Return the [X, Y] coordinate for the center point of the cell that contains the specified text.  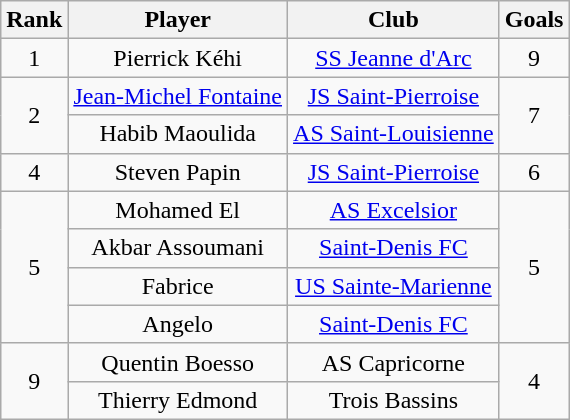
Trois Bassins [394, 400]
Fabrice [178, 286]
AS Excelsior [394, 210]
Angelo [178, 324]
Club [394, 20]
US Sainte-Marienne [394, 286]
AS Saint-Louisienne [394, 134]
Steven Papin [178, 172]
Habib Maoulida [178, 134]
Rank [34, 20]
AS Capricorne [394, 362]
Player [178, 20]
1 [34, 58]
Pierrick Kéhi [178, 58]
Thierry Edmond [178, 400]
6 [534, 172]
Jean-Michel Fontaine [178, 96]
Mohamed El [178, 210]
Akbar Assoumani [178, 248]
2 [34, 115]
Quentin Boesso [178, 362]
Goals [534, 20]
7 [534, 115]
SS Jeanne d'Arc [394, 58]
